Scan for the cell matching the given text and deliver its (X, Y) coordinate at center. 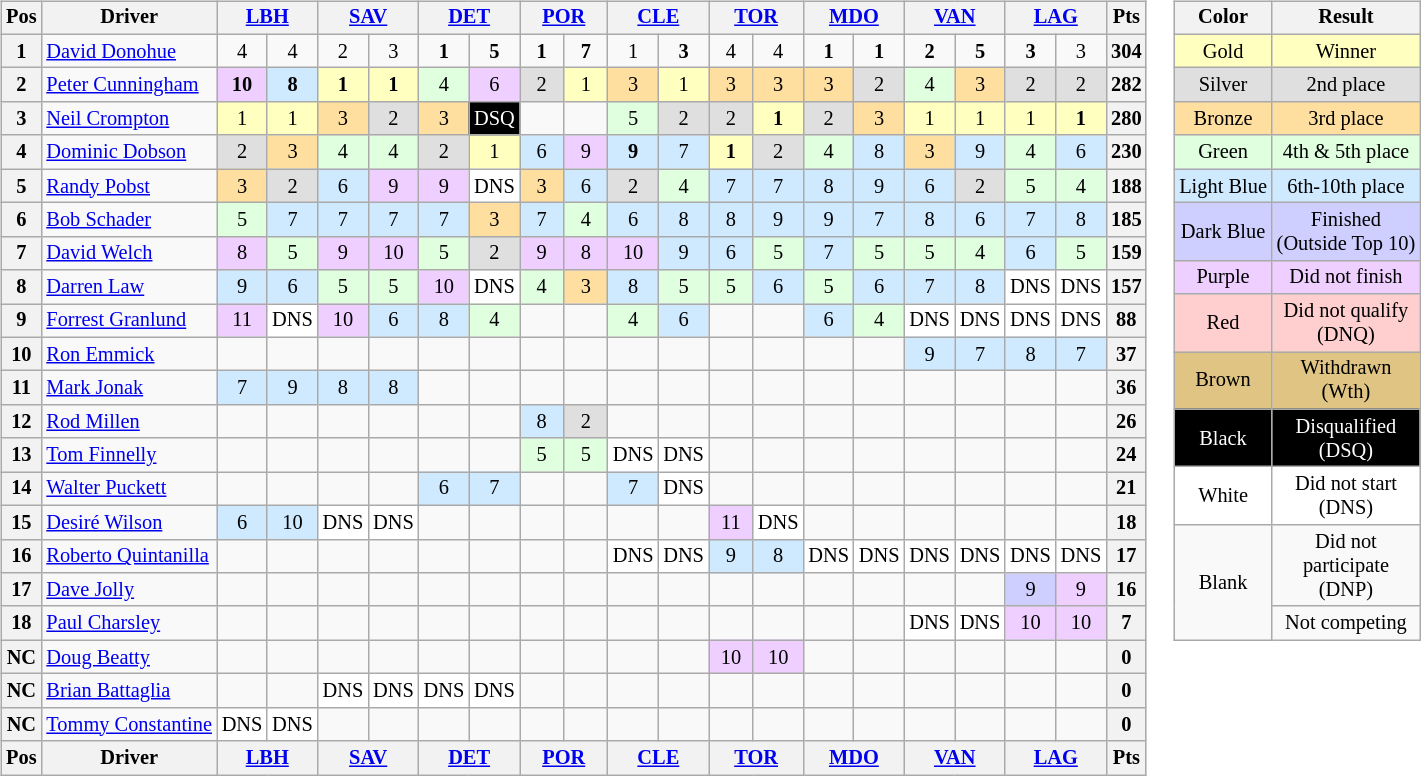
Light Blue (1222, 186)
Silver (1222, 85)
37 (1126, 354)
Doug Beatty (128, 657)
Brown (1222, 381)
6th-10th place (1346, 186)
David Welch (128, 253)
White (1222, 496)
Blank (1222, 582)
Roberto Quintanilla (128, 556)
Rod Millen (128, 422)
13 (21, 455)
230 (1126, 152)
Not competing (1346, 623)
185 (1126, 220)
26 (1126, 422)
Darren Law (128, 287)
4th & 5th place (1346, 152)
159 (1126, 253)
Desiré Wilson (128, 522)
304 (1126, 51)
Forrest Granlund (128, 321)
DSQ (494, 119)
Black (1222, 438)
Dark Blue (1222, 232)
Finished(Outside Top 10) (1346, 232)
3rd place (1346, 119)
Purple (1222, 277)
Disqualified(DSQ) (1346, 438)
Paul Charsley (128, 623)
Withdrawn(Wth) (1346, 381)
157 (1126, 287)
Did not start(DNS) (1346, 496)
Did not finish (1346, 277)
12 (21, 422)
88 (1126, 321)
2nd place (1346, 85)
Peter Cunningham (128, 85)
Brian Battaglia (128, 691)
Mark Jonak (128, 388)
Ron Emmick (128, 354)
Randy Pobst (128, 186)
Gold (1222, 51)
Bob Schader (128, 220)
24 (1126, 455)
36 (1126, 388)
Neil Crompton (128, 119)
Did not qualify(DNQ) (1346, 323)
14 (21, 489)
Winner (1346, 51)
15 (21, 522)
Tom Finnelly (128, 455)
Bronze (1222, 119)
Dave Jolly (128, 590)
David Donohue (128, 51)
Walter Puckett (128, 489)
Result (1346, 18)
Did notparticipate(DNP) (1346, 566)
282 (1126, 85)
Red (1222, 323)
21 (1126, 489)
Color (1222, 18)
Tommy Constantine (128, 724)
188 (1126, 186)
Dominic Dobson (128, 152)
280 (1126, 119)
Green (1222, 152)
